From the cell containing the given text, extract its center point as [X, Y] coordinate. 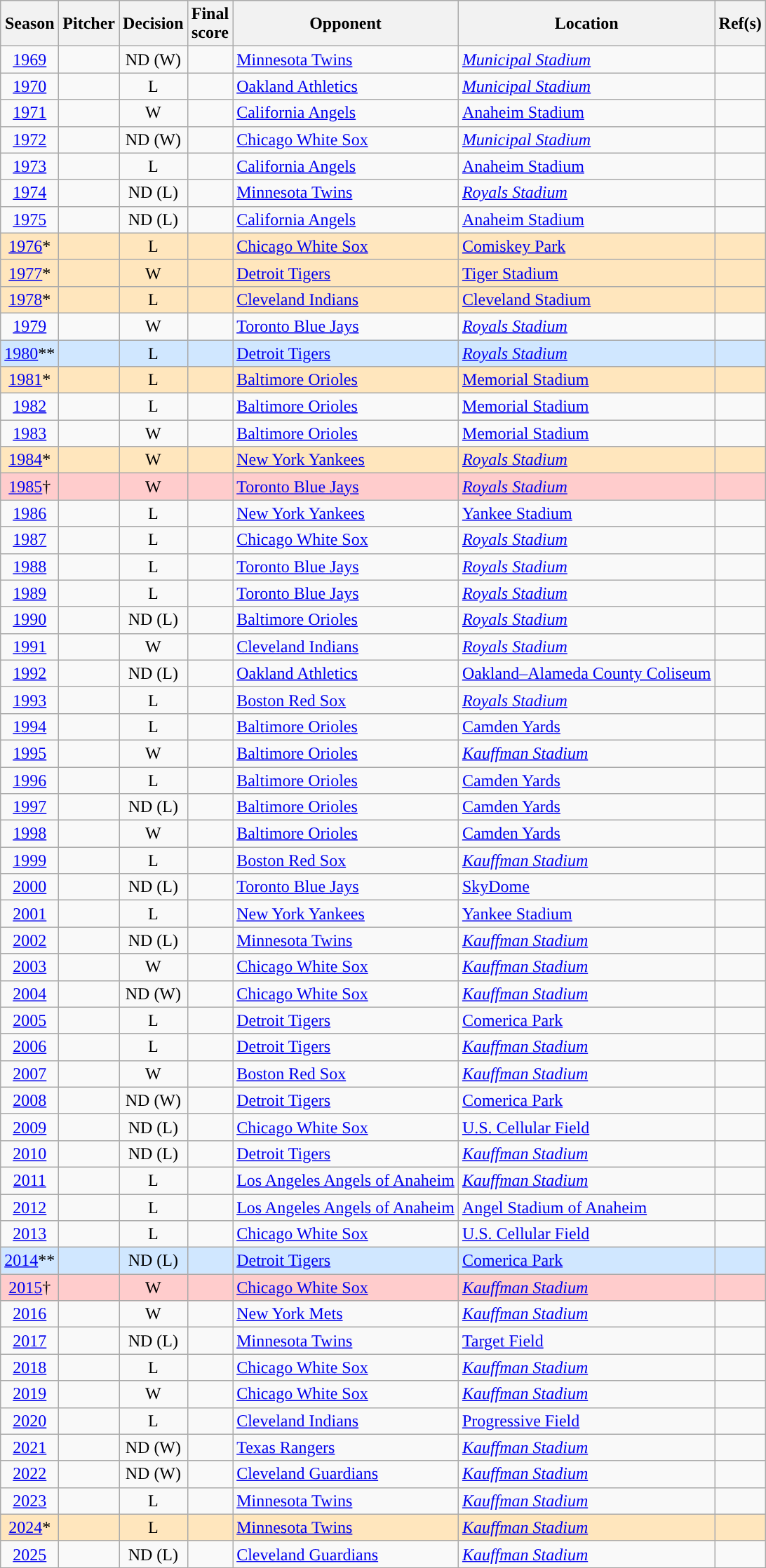
1990 [29, 620]
1977* [29, 273]
1996 [29, 780]
1972 [29, 140]
1992 [29, 673]
2003 [29, 967]
1986 [29, 513]
1985† [29, 487]
1978* [29, 299]
2009 [29, 1127]
Tiger Stadium [586, 273]
1988 [29, 567]
2016 [29, 1314]
1989 [29, 593]
Target Field [586, 1341]
Pitcher [89, 24]
1975 [29, 219]
1980** [29, 353]
1970 [29, 86]
Progressive Field [586, 1421]
Season [29, 24]
Texas Rangers [346, 1447]
Opponent [346, 24]
1982 [29, 407]
1991 [29, 647]
2019 [29, 1394]
2001 [29, 914]
Comiskey Park [586, 246]
2004 [29, 994]
1981* [29, 380]
Ref(s) [740, 24]
Location [586, 24]
Oakland–Alameda County Coliseum [586, 673]
2023 [29, 1501]
2007 [29, 1074]
1973 [29, 166]
1984* [29, 460]
Finalscore [210, 24]
2011 [29, 1180]
2010 [29, 1154]
1976* [29, 246]
2025 [29, 1554]
2013 [29, 1234]
New York Mets [346, 1314]
2012 [29, 1207]
Cleveland Stadium [586, 299]
Angel Stadium of Anaheim [586, 1207]
2017 [29, 1341]
2020 [29, 1421]
2006 [29, 1047]
1987 [29, 540]
Decision [154, 24]
2024* [29, 1527]
2008 [29, 1100]
1998 [29, 834]
1997 [29, 807]
1994 [29, 726]
2022 [29, 1474]
1995 [29, 753]
1971 [29, 113]
1999 [29, 860]
1969 [29, 60]
2014** [29, 1261]
2002 [29, 940]
SkyDome [586, 887]
2021 [29, 1447]
1974 [29, 193]
1979 [29, 326]
2005 [29, 1020]
2000 [29, 887]
1993 [29, 700]
1983 [29, 433]
2015† [29, 1287]
2018 [29, 1367]
